Return the (X, Y) coordinate for the center point of the cell that contains the specified text.  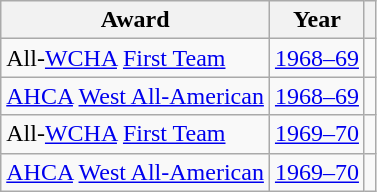
Award (136, 20)
Year (316, 20)
